Provide the (X, Y) coordinate of the cell's center where the given text is located.  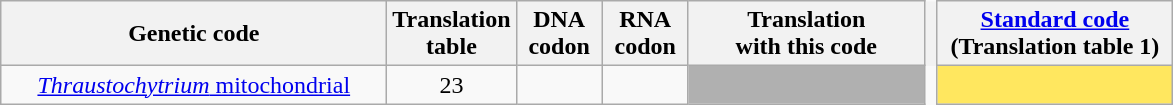
RNA codon (645, 34)
Translation with this code (806, 34)
Translation table (452, 34)
Standard code(Translation table 1) (1055, 34)
Genetic code (194, 34)
Thraustochytrium mitochondrial (194, 85)
DNA codon (559, 34)
23 (452, 85)
